For the text-containing cell, return its midpoint in (x, y) coordinate format. 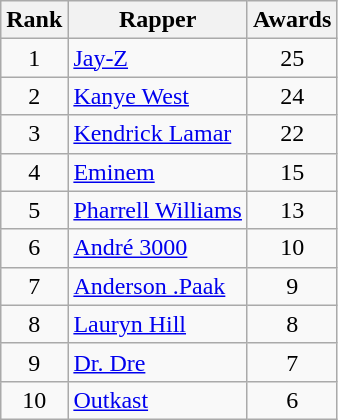
22 (292, 134)
Rank (34, 20)
24 (292, 96)
5 (34, 210)
Eminem (158, 172)
Jay-Z (158, 58)
1 (34, 58)
Kendrick Lamar (158, 134)
13 (292, 210)
Outkast (158, 400)
3 (34, 134)
15 (292, 172)
Pharrell Williams (158, 210)
25 (292, 58)
Dr. Dre (158, 362)
Anderson .Paak (158, 286)
4 (34, 172)
2 (34, 96)
André 3000 (158, 248)
Rapper (158, 20)
Kanye West (158, 96)
Awards (292, 20)
Lauryn Hill (158, 324)
